Capture the cell that displays the provided text and extract its (X, Y) central coordinate. 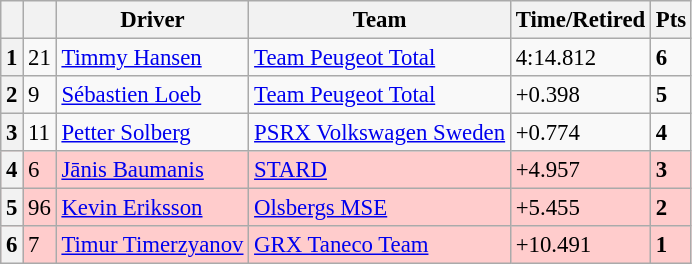
+0.774 (580, 133)
Sébastien Loeb (152, 95)
7 (40, 245)
Timur Timerzyanov (152, 245)
PSRX Volkswagen Sweden (380, 133)
Kevin Eriksson (152, 208)
21 (40, 58)
Pts (672, 20)
+10.491 (580, 245)
Jānis Baumanis (152, 170)
Timmy Hansen (152, 58)
4:14.812 (580, 58)
Petter Solberg (152, 133)
Team (380, 20)
STARD (380, 170)
GRX Taneco Team (380, 245)
96 (40, 208)
Driver (152, 20)
Time/Retired (580, 20)
+0.398 (580, 95)
9 (40, 95)
Olsbergs MSE (380, 208)
11 (40, 133)
+5.455 (580, 208)
+4.957 (580, 170)
